Pinpoint the cell where the given text exists, returning its (X, Y) midpoint coordinate. 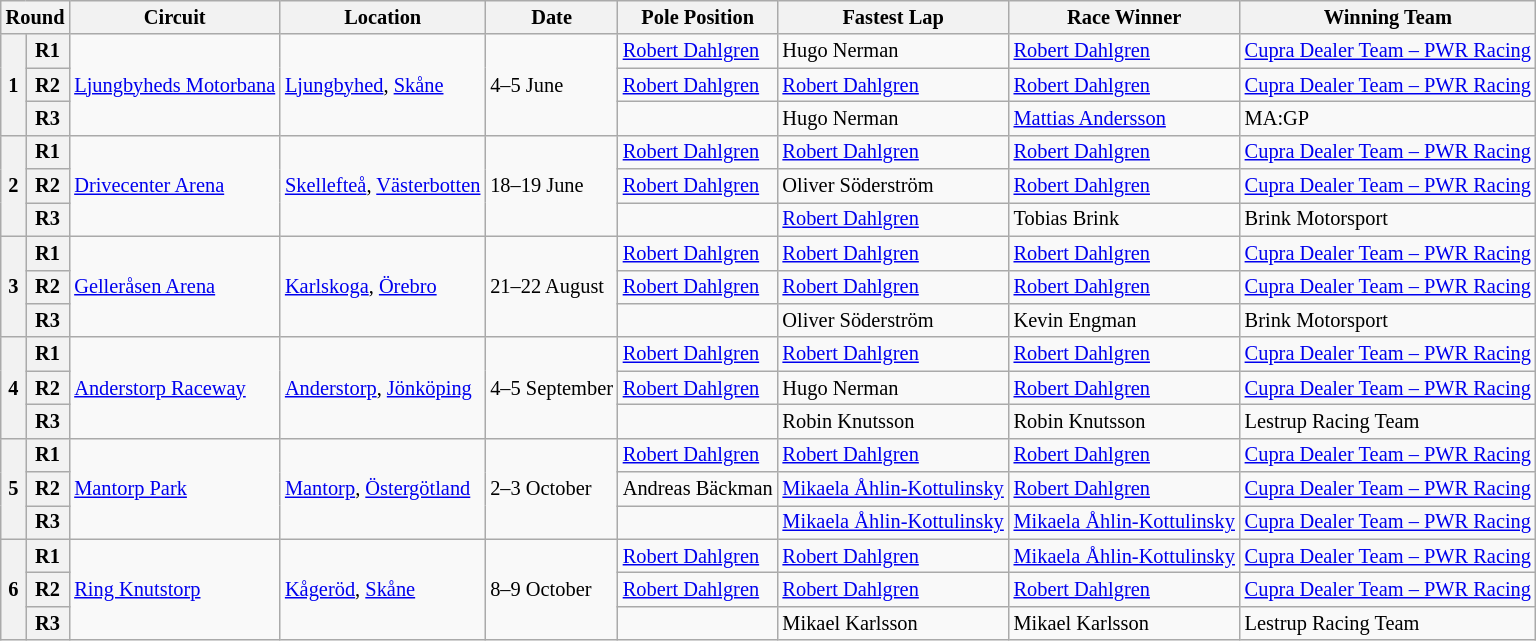
4–5 June (552, 84)
1 (14, 84)
Round (36, 17)
Ljungbyhed, Skåne (382, 84)
21–22 August (552, 286)
2–3 October (552, 488)
18–19 June (552, 186)
Location (382, 17)
Mattias Andersson (1124, 118)
Drivecenter Arena (174, 186)
Ljungbyheds Motorbana (174, 84)
Mantorp, Östergötland (382, 488)
Kevin Engman (1124, 320)
Karlskoga, Örebro (382, 286)
8–9 October (552, 590)
3 (14, 286)
6 (14, 590)
Skellefteå, Västerbotten (382, 186)
Ring Knutstorp (174, 590)
Circuit (174, 17)
MA:GP (1388, 118)
Winning Team (1388, 17)
Race Winner (1124, 17)
Kågeröd, Skåne (382, 590)
2 (14, 186)
Date (552, 17)
Anderstorp Raceway (174, 388)
Andreas Bäckman (698, 489)
Anderstorp, Jönköping (382, 388)
4 (14, 388)
Pole Position (698, 17)
Gelleråsen Arena (174, 286)
Tobias Brink (1124, 219)
Mantorp Park (174, 488)
Fastest Lap (894, 17)
5 (14, 488)
4–5 September (552, 388)
